Identify which cell holds the provided text, then report its (X, Y) central coordinate. 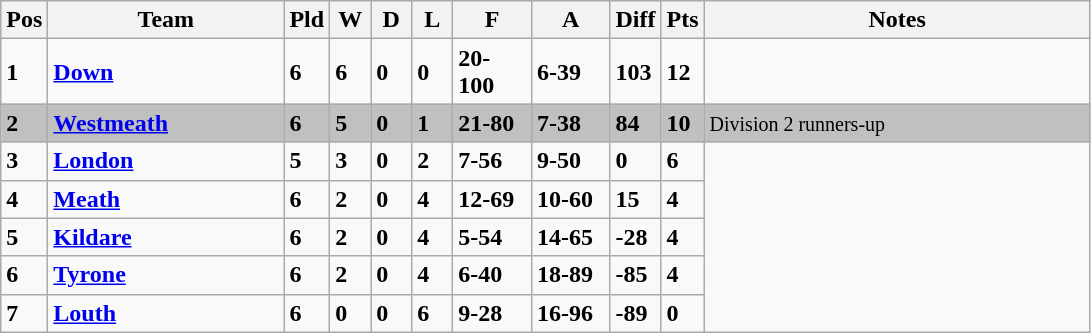
Team (166, 20)
7-38 (570, 123)
7-56 (492, 161)
16-96 (570, 313)
84 (636, 123)
Pos (24, 20)
L (432, 20)
W (350, 20)
F (492, 20)
Kildare (166, 237)
9-28 (492, 313)
Westmeath (166, 123)
A (570, 20)
7 (24, 313)
6-40 (492, 275)
Meath (166, 199)
Division 2 runners-up (897, 123)
18-89 (570, 275)
Pts (682, 20)
Down (166, 72)
14-65 (570, 237)
6-39 (570, 72)
5-54 (492, 237)
London (166, 161)
-89 (636, 313)
Tyrone (166, 275)
21-80 (492, 123)
-85 (636, 275)
12-69 (492, 199)
Notes (897, 20)
Pld (307, 20)
Diff (636, 20)
10-60 (570, 199)
103 (636, 72)
9-50 (570, 161)
10 (682, 123)
-28 (636, 237)
Louth (166, 313)
D (392, 20)
15 (636, 199)
12 (682, 72)
20-100 (492, 72)
